For the text-containing cell, return its midpoint in (X, Y) coordinate format. 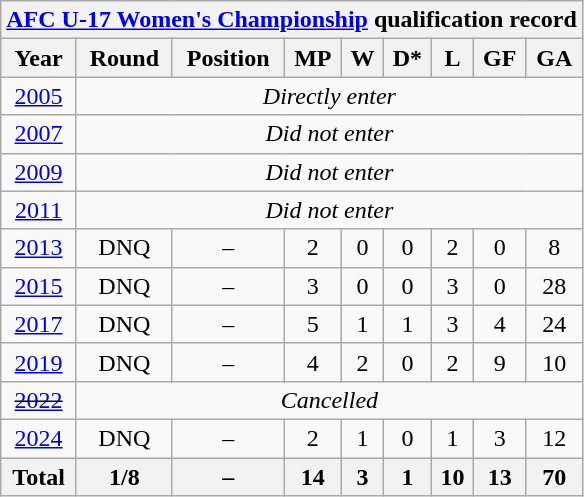
Directly enter (329, 96)
2019 (39, 362)
5 (313, 324)
13 (500, 477)
8 (554, 248)
70 (554, 477)
24 (554, 324)
2013 (39, 248)
MP (313, 58)
2005 (39, 96)
Position (228, 58)
Total (39, 477)
Round (124, 58)
9 (500, 362)
L (453, 58)
28 (554, 286)
GA (554, 58)
Cancelled (329, 400)
2009 (39, 172)
14 (313, 477)
D* (407, 58)
2007 (39, 134)
12 (554, 438)
Year (39, 58)
2022 (39, 400)
2024 (39, 438)
2011 (39, 210)
AFC U-17 Women's Championship qualification record (292, 20)
2015 (39, 286)
1/8 (124, 477)
GF (500, 58)
W (363, 58)
2017 (39, 324)
